Output the [x, y] coordinate of the center of the cell containing the given text.  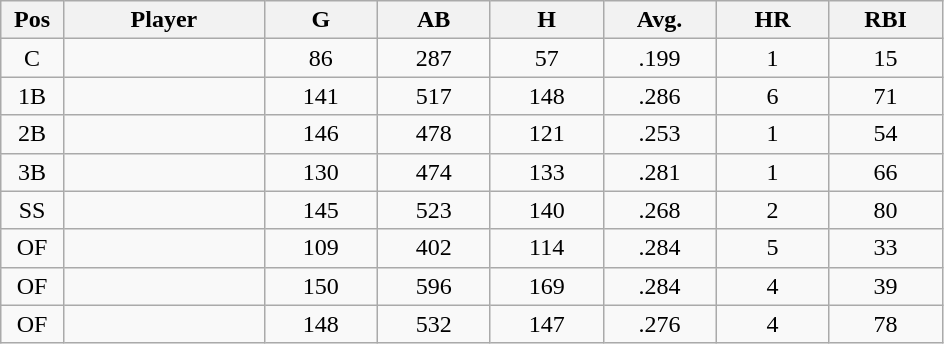
5 [772, 248]
71 [886, 96]
150 [320, 286]
114 [546, 248]
Player [164, 20]
.268 [660, 210]
146 [320, 134]
15 [886, 58]
SS [32, 210]
.199 [660, 58]
Pos [32, 20]
.286 [660, 96]
169 [546, 286]
57 [546, 58]
Avg. [660, 20]
66 [886, 172]
121 [546, 134]
86 [320, 58]
33 [886, 248]
140 [546, 210]
.276 [660, 324]
.281 [660, 172]
130 [320, 172]
54 [886, 134]
109 [320, 248]
H [546, 20]
AB [434, 20]
523 [434, 210]
3B [32, 172]
HR [772, 20]
133 [546, 172]
141 [320, 96]
517 [434, 96]
596 [434, 286]
478 [434, 134]
532 [434, 324]
39 [886, 286]
147 [546, 324]
145 [320, 210]
1B [32, 96]
287 [434, 58]
6 [772, 96]
80 [886, 210]
.253 [660, 134]
G [320, 20]
78 [886, 324]
C [32, 58]
474 [434, 172]
402 [434, 248]
RBI [886, 20]
2B [32, 134]
2 [772, 210]
